Return [x, y] of the center of cell containing provided text 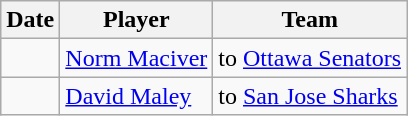
to Ottawa Senators [310, 58]
Team [310, 20]
Player [136, 20]
David Maley [136, 96]
Date [30, 20]
Norm Maciver [136, 58]
to San Jose Sharks [310, 96]
